Capture the cell that displays the provided text and extract its (x, y) central coordinate. 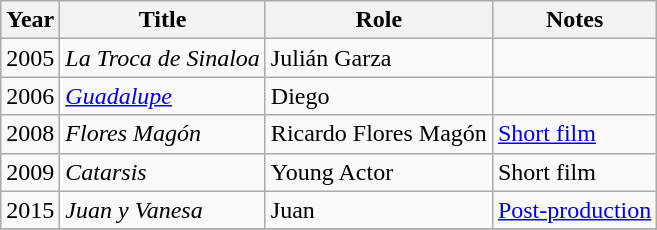
Flores Magón (163, 134)
Role (378, 20)
Juan (378, 210)
Post-production (574, 210)
2006 (30, 96)
2008 (30, 134)
Young Actor (378, 172)
2009 (30, 172)
2005 (30, 58)
La Troca de Sinaloa (163, 58)
2015 (30, 210)
Diego (378, 96)
Guadalupe (163, 96)
Year (30, 20)
Notes (574, 20)
Juan y Vanesa (163, 210)
Title (163, 20)
Julián Garza (378, 58)
Ricardo Flores Magón (378, 134)
Catarsis (163, 172)
